Scan for the cell matching the given text and deliver its [x, y] coordinate at center. 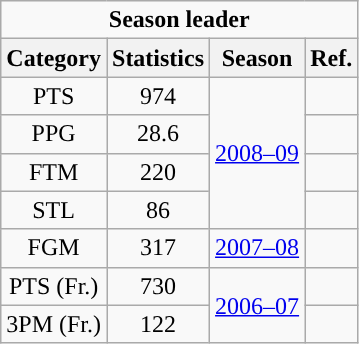
2007–08 [258, 248]
Season leader [180, 20]
86 [158, 210]
FGM [54, 248]
730 [158, 286]
317 [158, 248]
Statistics [158, 58]
28.6 [158, 134]
FTM [54, 172]
PPG [54, 134]
Category [54, 58]
220 [158, 172]
3PM (Fr.) [54, 324]
Season [258, 58]
PTS [54, 96]
PTS (Fr.) [54, 286]
974 [158, 96]
Ref. [332, 58]
2008–09 [258, 153]
122 [158, 324]
2006–07 [258, 305]
STL [54, 210]
